From the cell containing the given text, extract its center point as (x, y) coordinate. 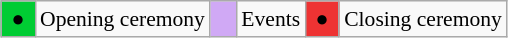
Closing ceremony (423, 19)
Events (270, 19)
Opening ceremony (122, 19)
